Identify which cell holds the provided text, then report its [X, Y] central coordinate. 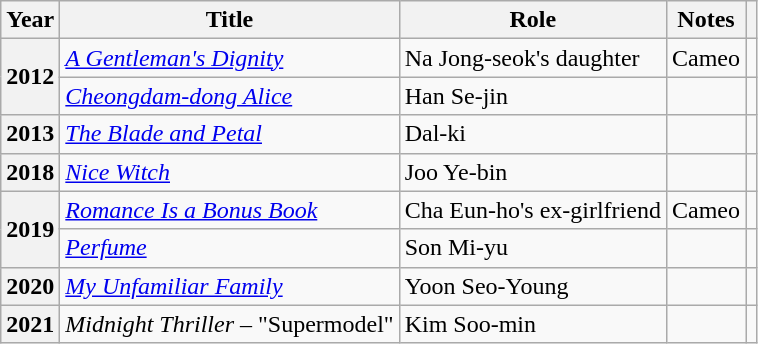
2021 [30, 324]
Dal-ki [532, 134]
2019 [30, 229]
Son Mi-yu [532, 248]
2020 [30, 286]
2018 [30, 172]
Role [532, 20]
Cheongdam-dong Alice [230, 96]
Cha Eun-ho's ex-girlfriend [532, 210]
2013 [30, 134]
Kim Soo-min [532, 324]
Han Se-jin [532, 96]
Na Jong-seok's daughter [532, 58]
Title [230, 20]
Nice Witch [230, 172]
2012 [30, 77]
Perfume [230, 248]
Notes [706, 20]
Romance Is a Bonus Book [230, 210]
The Blade and Petal [230, 134]
Year [30, 20]
My Unfamiliar Family [230, 286]
Joo Ye-bin [532, 172]
Yoon Seo-Young [532, 286]
A Gentleman's Dignity [230, 58]
Midnight Thriller – "Supermodel" [230, 324]
